Return (x, y) of the center of cell containing provided text 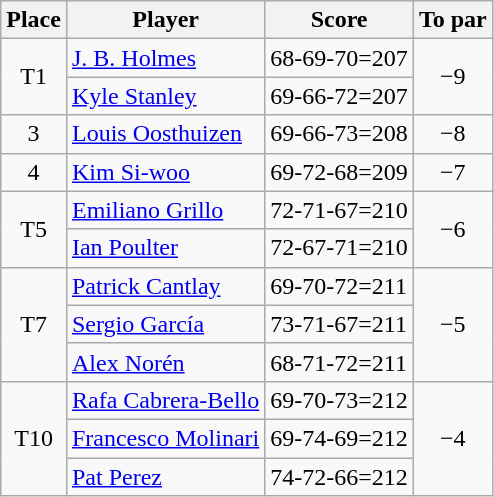
T10 (34, 438)
Rafa Cabrera-Bello (165, 400)
Louis Oosthuizen (165, 134)
69-66-72=207 (340, 96)
To par (452, 20)
Ian Poulter (165, 248)
68-69-70=207 (340, 58)
68-71-72=211 (340, 362)
Score (340, 20)
Patrick Cantlay (165, 286)
Alex Norén (165, 362)
73-71-67=211 (340, 324)
−9 (452, 77)
T5 (34, 229)
−5 (452, 324)
Sergio García (165, 324)
Emiliano Grillo (165, 210)
72-67-71=210 (340, 248)
Kyle Stanley (165, 96)
T1 (34, 77)
Pat Perez (165, 477)
−7 (452, 172)
3 (34, 134)
−8 (452, 134)
−4 (452, 438)
4 (34, 172)
Player (165, 20)
69-70-73=212 (340, 400)
69-74-69=212 (340, 438)
Place (34, 20)
69-70-72=211 (340, 286)
Francesco Molinari (165, 438)
69-72-68=209 (340, 172)
72-71-67=210 (340, 210)
Kim Si-woo (165, 172)
−6 (452, 229)
69-66-73=208 (340, 134)
T7 (34, 324)
74-72-66=212 (340, 477)
J. B. Holmes (165, 58)
